From the cell containing the given text, extract its center point as [X, Y] coordinate. 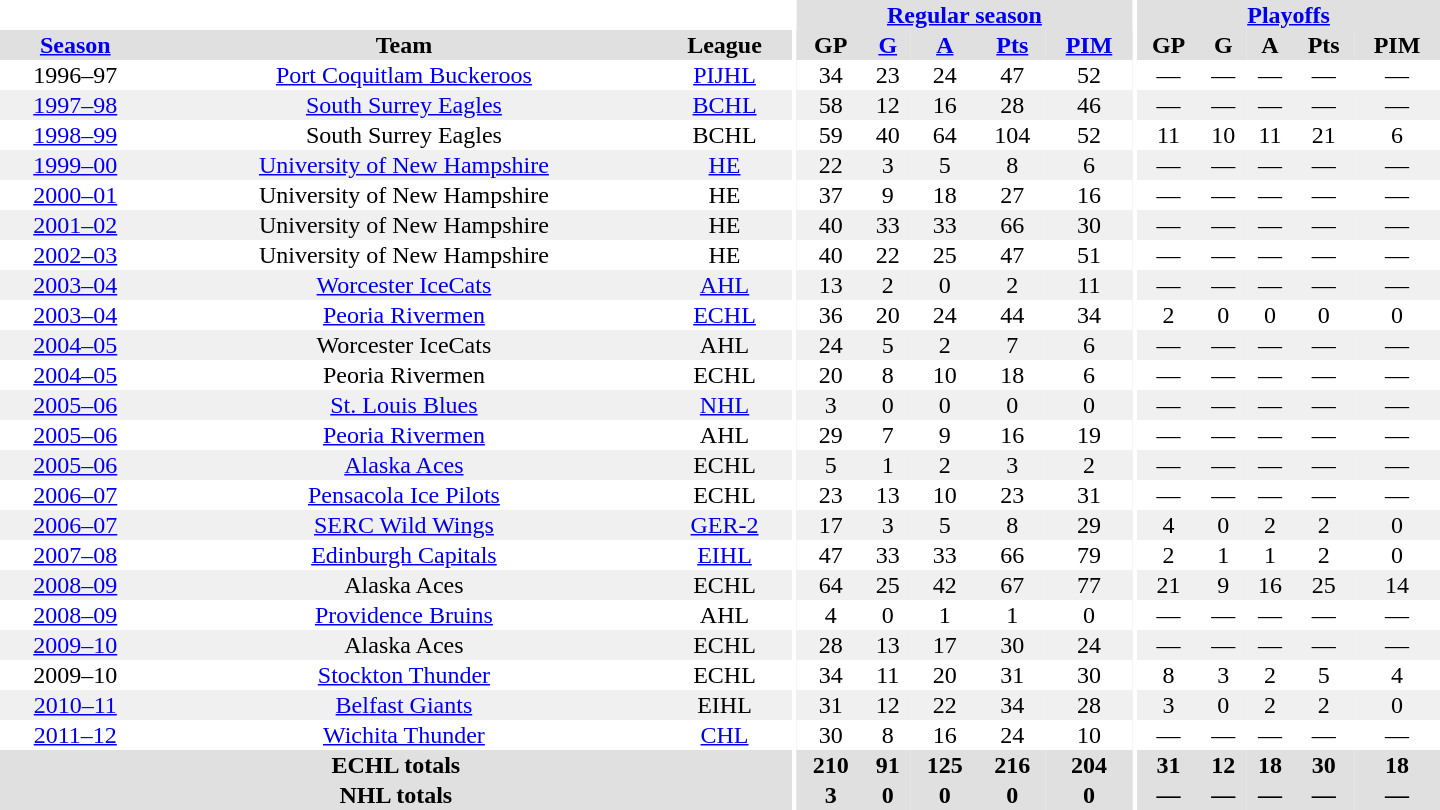
27 [1012, 195]
Season [76, 45]
ECHL totals [396, 765]
104 [1012, 135]
51 [1089, 255]
Edinburgh Capitals [404, 555]
44 [1012, 315]
19 [1089, 435]
2007–08 [76, 555]
58 [830, 105]
Wichita Thunder [404, 735]
42 [944, 585]
Providence Bruins [404, 615]
14 [1397, 585]
SERC Wild Wings [404, 525]
210 [830, 765]
36 [830, 315]
2010–11 [76, 705]
67 [1012, 585]
Stockton Thunder [404, 675]
Belfast Giants [404, 705]
2000–01 [76, 195]
2002–03 [76, 255]
CHL [724, 735]
St. Louis Blues [404, 405]
59 [830, 135]
91 [888, 765]
PIJHL [724, 75]
League [724, 45]
NHL totals [396, 795]
2011–12 [76, 735]
Port Coquitlam Buckeroos [404, 75]
2001–02 [76, 225]
Playoffs [1288, 15]
GER-2 [724, 525]
216 [1012, 765]
NHL [724, 405]
Pensacola Ice Pilots [404, 495]
Team [404, 45]
77 [1089, 585]
79 [1089, 555]
1996–97 [76, 75]
1997–98 [76, 105]
46 [1089, 105]
Regular season [964, 15]
37 [830, 195]
1998–99 [76, 135]
204 [1089, 765]
1999–00 [76, 165]
125 [944, 765]
